From the cell containing the given text, extract its center point as (x, y) coordinate. 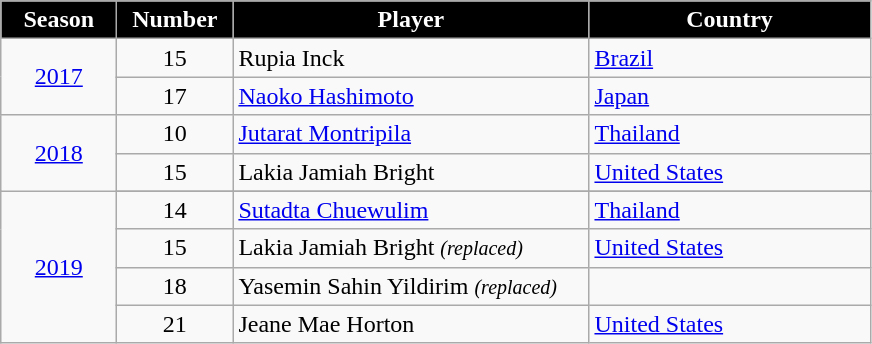
Country (730, 20)
10 (175, 134)
21 (175, 324)
2017 (59, 77)
Season (59, 20)
Player (411, 20)
Jeane Mae Horton (411, 324)
Lakia Jamiah Bright (411, 172)
Japan (730, 96)
18 (175, 286)
Naoko Hashimoto (411, 96)
14 (175, 210)
Brazil (730, 58)
Rupia Inck (411, 58)
Number (175, 20)
2018 (59, 153)
Yasemin Sahin Yildirim (replaced) (411, 286)
2019 (59, 267)
Lakia Jamiah Bright (replaced) (411, 248)
Jutarat Montripila (411, 134)
Sutadta Chuewulim (411, 210)
17 (175, 96)
